Detect which cell encompasses the target text, then output its [X, Y] center coordinate. 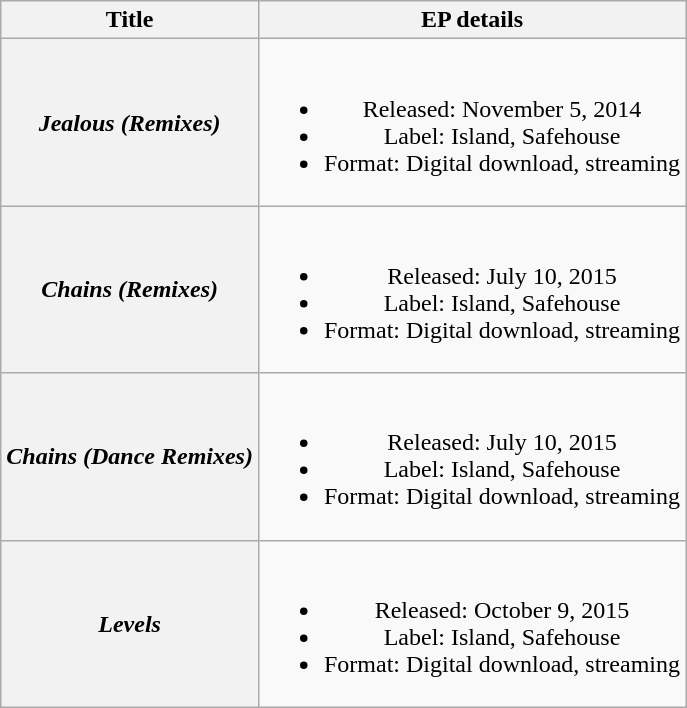
EP details [472, 20]
Levels [130, 624]
Jealous (Remixes) [130, 122]
Released: October 9, 2015Label: Island, SafehouseFormat: Digital download, streaming [472, 624]
Released: November 5, 2014Label: Island, SafehouseFormat: Digital download, streaming [472, 122]
Chains (Remixes) [130, 290]
Chains (Dance Remixes) [130, 456]
Title [130, 20]
